Detect which cell encompasses the target text, then output its (x, y) center coordinate. 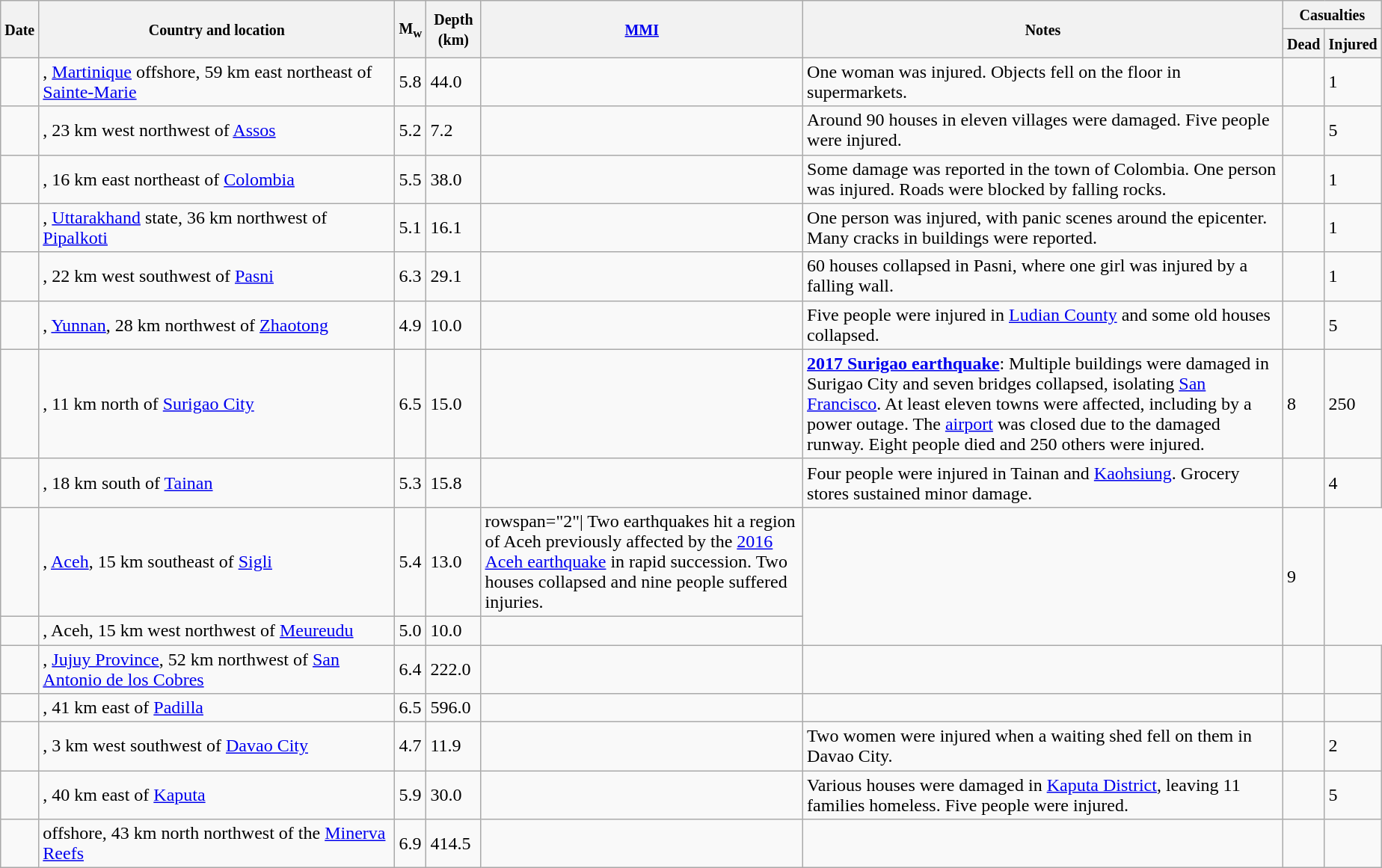
Date (19, 29)
8 (1303, 404)
, 3 km west southwest of Davao City (217, 746)
, 22 km west southwest of Pasni (217, 277)
6.9 (411, 843)
6.3 (411, 277)
15.8 (453, 483)
Casualties (1332, 15)
, 16 km east northeast of Colombia (217, 179)
596.0 (453, 708)
, 11 km north of Surigao City (217, 404)
Country and location (217, 29)
Dead (1303, 43)
60 houses collapsed in Pasni, where one girl was injured by a falling wall. (1043, 277)
9 (1303, 576)
offshore, 43 km north northwest of the Minerva Reefs (217, 843)
, Martinique offshore, 59 km east northeast of Sainte-Marie (217, 82)
5.1 (411, 227)
Injured (1353, 43)
5.4 (411, 561)
5.9 (411, 795)
Mw (411, 29)
Five people were injured in Ludian County and some old houses collapsed. (1043, 324)
15.0 (453, 404)
, 23 km west northwest of Assos (217, 130)
13.0 (453, 561)
29.1 (453, 277)
, Jujuy Province, 52 km northwest of San Antonio de los Cobres (217, 668)
5.8 (411, 82)
250 (1353, 404)
222.0 (453, 668)
Notes (1043, 29)
2 (1353, 746)
One person was injured, with panic scenes around the epicenter. Many cracks in buildings were reported. (1043, 227)
, 40 km east of Kaputa (217, 795)
Some damage was reported in the town of Colombia. One person was injured. Roads were blocked by falling rocks. (1043, 179)
, Aceh, 15 km southeast of Sigli (217, 561)
, Uttarakhand state, 36 km northwest of Pipalkoti (217, 227)
, 18 km south of Tainan (217, 483)
, 41 km east of Padilla (217, 708)
, Yunnan, 28 km northwest of Zhaotong (217, 324)
Two women were injured when a waiting shed fell on them in Davao City. (1043, 746)
414.5 (453, 843)
30.0 (453, 795)
4.9 (411, 324)
5.2 (411, 130)
7.2 (453, 130)
4.7 (411, 746)
Depth (km) (453, 29)
MMI (642, 29)
16.1 (453, 227)
44.0 (453, 82)
Around 90 houses in eleven villages were damaged. Five people were injured. (1043, 130)
5.5 (411, 179)
6.4 (411, 668)
4 (1353, 483)
5.3 (411, 483)
38.0 (453, 179)
5.0 (411, 630)
One woman was injured. Objects fell on the floor in supermarkets. (1043, 82)
Various houses were damaged in Kaputa District, leaving 11 families homeless. Five people were injured. (1043, 795)
, Aceh, 15 km west northwest of Meureudu (217, 630)
11.9 (453, 746)
Four people were injured in Tainan and Kaohsiung. Grocery stores sustained minor damage. (1043, 483)
